Locate the cell with the specified text and output its [X, Y] center coordinate. 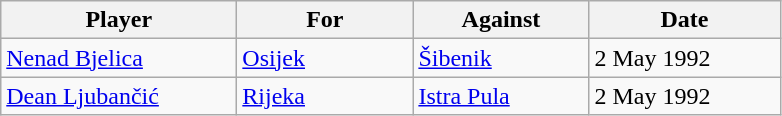
Istra Pula [501, 96]
Against [501, 20]
Rijeka [325, 96]
Nenad Bjelica [119, 58]
Player [119, 20]
For [325, 20]
Šibenik [501, 58]
Date [684, 20]
Osijek [325, 58]
Dean Ljubančić [119, 96]
